Return [x, y] of the center of cell containing provided text 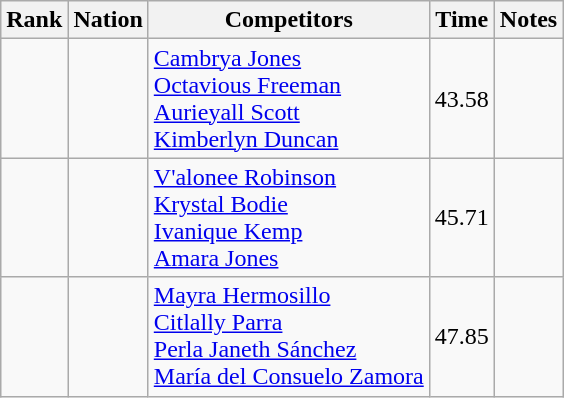
Time [462, 20]
43.58 [462, 98]
Cambrya JonesOctavious FreemanAurieyall ScottKimberlyn Duncan [288, 98]
V'alonee RobinsonKrystal BodieIvanique KempAmara Jones [288, 218]
Competitors [288, 20]
45.71 [462, 218]
Notes [528, 20]
Nation [108, 20]
Mayra HermosilloCitlally ParraPerla Janeth SánchezMaría del Consuelo Zamora [288, 336]
47.85 [462, 336]
Rank [34, 20]
